Scan for the cell matching the given text and deliver its [X, Y] coordinate at center. 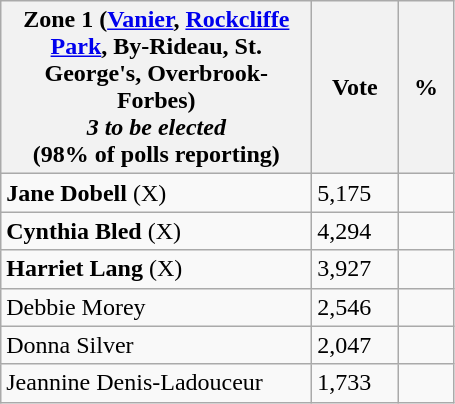
Cynthia Bled (X) [156, 231]
Donna Silver [156, 345]
4,294 [355, 231]
1,733 [355, 383]
Debbie Morey [156, 307]
2,546 [355, 307]
Vote [355, 88]
Jeannine Denis-Ladouceur [156, 383]
Harriet Lang (X) [156, 269]
3,927 [355, 269]
% [426, 88]
2,047 [355, 345]
5,175 [355, 193]
Zone 1 (Vanier, Rockcliffe Park, By-Rideau, St. George's, Overbrook-Forbes) 3 to be elected (98% of polls reporting) [156, 88]
Jane Dobell (X) [156, 193]
